Provide the (x, y) coordinate of the cell's center where the given text is located.  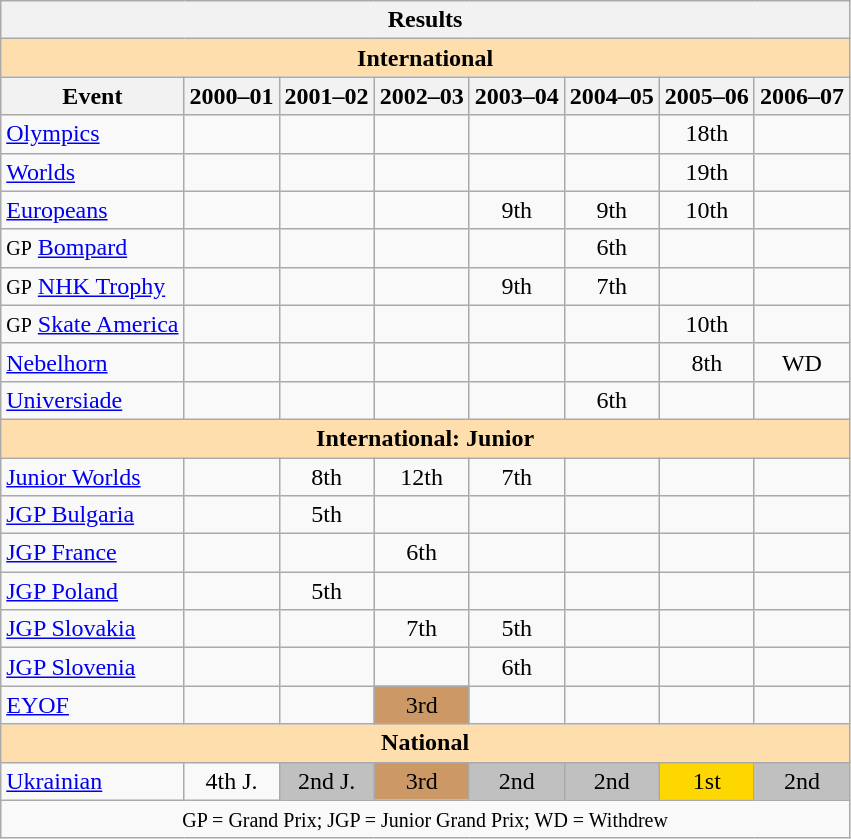
Universiade (92, 400)
Worlds (92, 172)
Europeans (92, 210)
Event (92, 96)
JGP Slovakia (92, 629)
2002–03 (422, 96)
GP Skate America (92, 324)
2003–04 (516, 96)
2nd J. (326, 781)
Nebelhorn (92, 362)
Olympics (92, 134)
JGP France (92, 553)
GP NHK Trophy (92, 286)
Ukrainian (92, 781)
2004–05 (612, 96)
19th (706, 172)
GP = Grand Prix; JGP = Junior Grand Prix; WD = Withdrew (426, 819)
JGP Bulgaria (92, 515)
EYOF (92, 705)
National (426, 743)
1st (706, 781)
Results (426, 20)
18th (706, 134)
International: Junior (426, 438)
2006–07 (802, 96)
2000–01 (232, 96)
2005–06 (706, 96)
4th J. (232, 781)
Junior Worlds (92, 477)
International (426, 58)
JGP Slovenia (92, 667)
2001–02 (326, 96)
JGP Poland (92, 591)
12th (422, 477)
GP Bompard (92, 248)
WD (802, 362)
